Scan for the cell matching the given text and deliver its (x, y) coordinate at center. 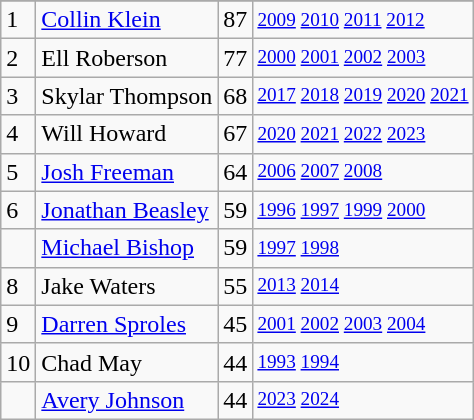
67 (236, 134)
2009 2010 2011 2012 (363, 20)
1996 1997 1999 2000 (363, 210)
2020 2021 2022 2023 (363, 134)
Will Howard (127, 134)
2017 2018 2019 2020 2021 (363, 96)
6 (18, 210)
2000 2001 2002 2003 (363, 58)
Chad May (127, 362)
87 (236, 20)
2013 2014 (363, 286)
2001 2002 2003 2004 (363, 324)
1993 1994 (363, 362)
Jonathan Beasley (127, 210)
55 (236, 286)
Michael Bishop (127, 248)
9 (18, 324)
1 (18, 20)
4 (18, 134)
5 (18, 172)
Darren Sproles (127, 324)
Skylar Thompson (127, 96)
Jake Waters (127, 286)
Avery Johnson (127, 400)
Collin Klein (127, 20)
2 (18, 58)
68 (236, 96)
10 (18, 362)
77 (236, 58)
3 (18, 96)
Josh Freeman (127, 172)
45 (236, 324)
8 (18, 286)
1997 1998 (363, 248)
2006 2007 2008 (363, 172)
2023 2024 (363, 400)
Ell Roberson (127, 58)
64 (236, 172)
